Pinpoint the cell where the given text exists, returning its [x, y] midpoint coordinate. 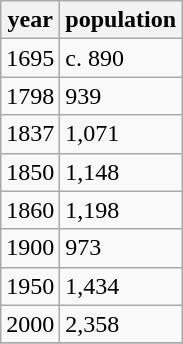
2000 [30, 324]
1950 [30, 286]
1,434 [121, 286]
1,071 [121, 134]
939 [121, 96]
1695 [30, 58]
973 [121, 248]
1837 [30, 134]
population [121, 20]
1,198 [121, 210]
1,148 [121, 172]
1900 [30, 248]
year [30, 20]
1860 [30, 210]
2,358 [121, 324]
1850 [30, 172]
1798 [30, 96]
c. 890 [121, 58]
